Scan for the cell matching the given text and deliver its (x, y) coordinate at center. 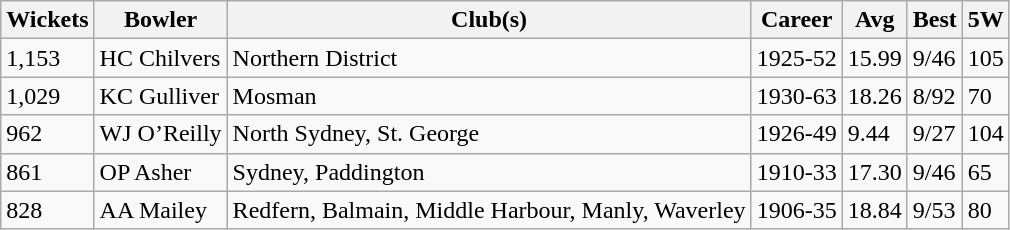
65 (986, 172)
Club(s) (489, 20)
WJ O’Reilly (160, 134)
Bowler (160, 20)
1926-49 (796, 134)
Avg (874, 20)
70 (986, 96)
9.44 (874, 134)
1,029 (48, 96)
Northern District (489, 58)
1910-33 (796, 172)
Redfern, Balmain, Middle Harbour, Manly, Waverley (489, 210)
8/92 (934, 96)
Mosman (489, 96)
105 (986, 58)
Wickets (48, 20)
861 (48, 172)
18.26 (874, 96)
HC Chilvers (160, 58)
KC Gulliver (160, 96)
5W (986, 20)
80 (986, 210)
828 (48, 210)
Best (934, 20)
962 (48, 134)
1930-63 (796, 96)
OP Asher (160, 172)
1925-52 (796, 58)
1,153 (48, 58)
Sydney, Paddington (489, 172)
9/53 (934, 210)
15.99 (874, 58)
North Sydney, St. George (489, 134)
1906-35 (796, 210)
104 (986, 134)
9/27 (934, 134)
Career (796, 20)
17.30 (874, 172)
18.84 (874, 210)
AA Mailey (160, 210)
